Pinpoint the cell where the given text exists, returning its [x, y] midpoint coordinate. 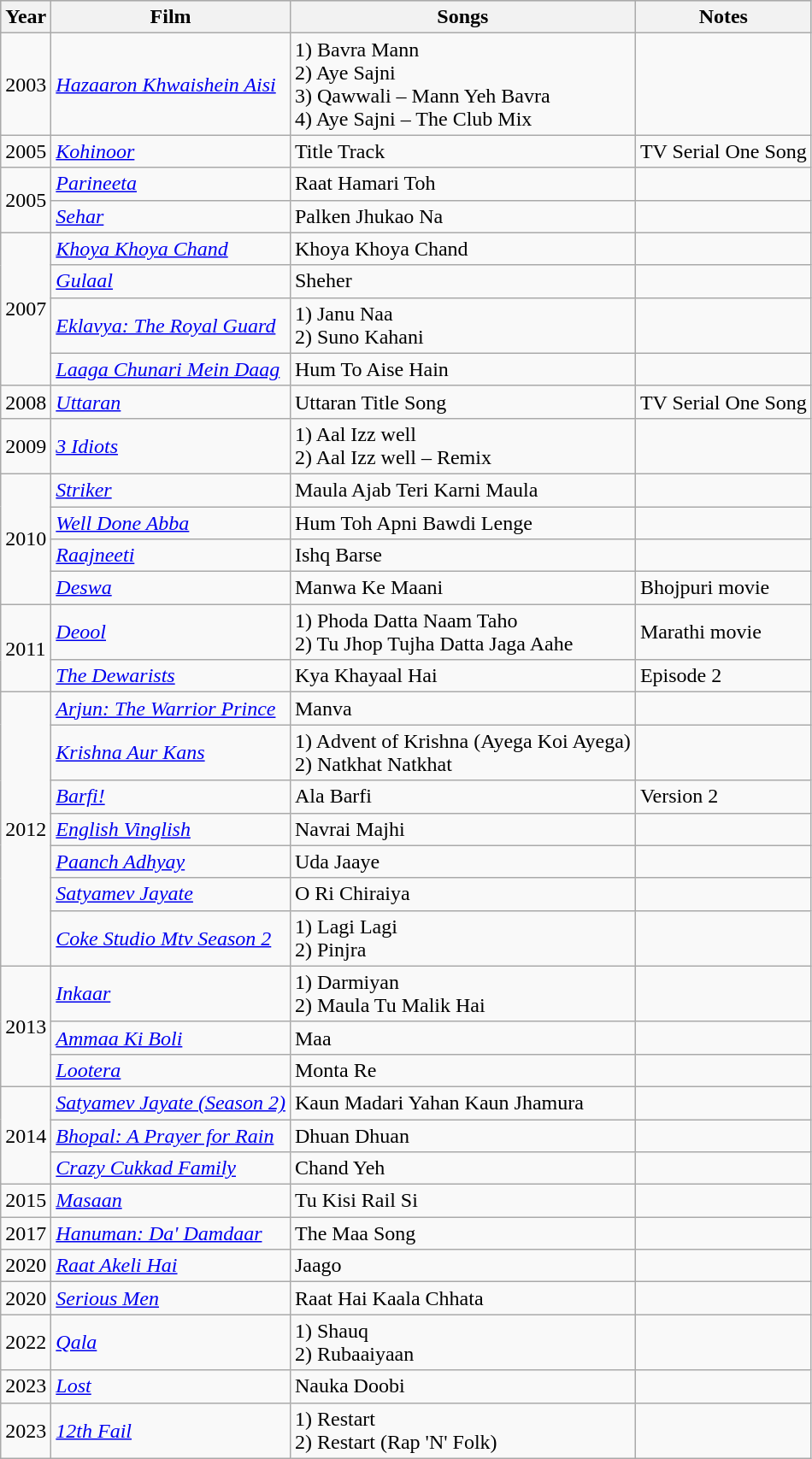
Inkaar [171, 993]
2007 [26, 309]
Deswa [171, 588]
Monta Re [462, 1070]
Striker [171, 490]
2010 [26, 538]
Serious Men [171, 1298]
1) Advent of Krishna (Ayega Koi Ayega) 2) Natkhat Natkhat [462, 752]
Eklavya: The Royal Guard [171, 325]
Bhojpuri movie [723, 588]
Deool [171, 632]
Qala [171, 1342]
Manwa Ke Maani [462, 588]
2012 [26, 829]
1) Darmiyan 2) Maula Tu Malik Hai [462, 993]
Laaga Chunari Mein Daag [171, 369]
Satyamev Jayate [171, 894]
2003 [26, 84]
Parineeta [171, 184]
Episode 2 [723, 676]
Kya Khayaal Hai [462, 676]
Hum Toh Apni Bawdi Lenge [462, 522]
The Dewarists [171, 676]
1) Restart 2) Restart (Rap 'N' Folk) [462, 1431]
Sehar [171, 216]
Ishq Barse [462, 556]
O Ri Chiraiya [462, 894]
Uttaran [171, 402]
Version 2 [723, 797]
Songs [462, 17]
Raajneeti [171, 556]
2017 [26, 1233]
Maula Ajab Teri Karni Maula [462, 490]
Uttaran Title Song [462, 402]
Maa [462, 1038]
Dhuan Dhuan [462, 1136]
Arjun: The Warrior Prince [171, 709]
Masaan [171, 1201]
Well Done Abba [171, 522]
Nauka Doobi [462, 1386]
Raat Hamari Toh [462, 184]
Krishna Aur Kans [171, 752]
Paanch Adhyay [171, 862]
Sheher [462, 281]
1) Phoda Datta Naam Taho 2) Tu Jhop Tujha Datta Jaga Aahe [462, 632]
2022 [26, 1342]
Tu Kisi Rail Si [462, 1201]
12th Fail [171, 1431]
Uda Jaaye [462, 862]
Raat Hai Kaala Chhata [462, 1298]
Kaun Madari Yahan Kaun Jhamura [462, 1103]
1) Bavra Mann2) Aye Sajni3) Qawwali – Mann Yeh Bavra4) Aye Sajni – The Club Mix [462, 84]
Bhopal: A Prayer for Rain [171, 1136]
Palken Jhukao Na [462, 216]
Notes [723, 17]
2015 [26, 1201]
1) Lagi Lagi 2) Pinjra [462, 938]
The Maa Song [462, 1233]
Raat Akeli Hai [171, 1266]
1) Shauq 2) Rubaaiyaan [462, 1342]
Kohinoor [171, 151]
Navrai Majhi [462, 829]
English Vinglish [171, 829]
Hanuman: Da' Damdaar [171, 1233]
2011 [26, 648]
Year [26, 17]
Lootera [171, 1070]
Hazaaron Khwaishein Aisi [171, 84]
Hum To Aise Hain [462, 369]
Ala Barfi [462, 797]
2009 [26, 446]
Film [171, 17]
Coke Studio Mtv Season 2 [171, 938]
1) Janu Naa 2) Suno Kahani [462, 325]
2013 [26, 1026]
Title Track [462, 151]
Gulaal [171, 281]
Marathi movie [723, 632]
Crazy Cukkad Family [171, 1168]
2014 [26, 1135]
3 Idiots [171, 446]
Chand Yeh [462, 1168]
Ammaa Ki Boli [171, 1038]
Satyamev Jayate (Season 2) [171, 1103]
2008 [26, 402]
Jaago [462, 1266]
Lost [171, 1386]
Manva [462, 709]
Barfi! [171, 797]
1) Aal Izz well 2) Aal Izz well – Remix [462, 446]
